Find where the given text appears and provide that cell's center as (x, y) coordinate. 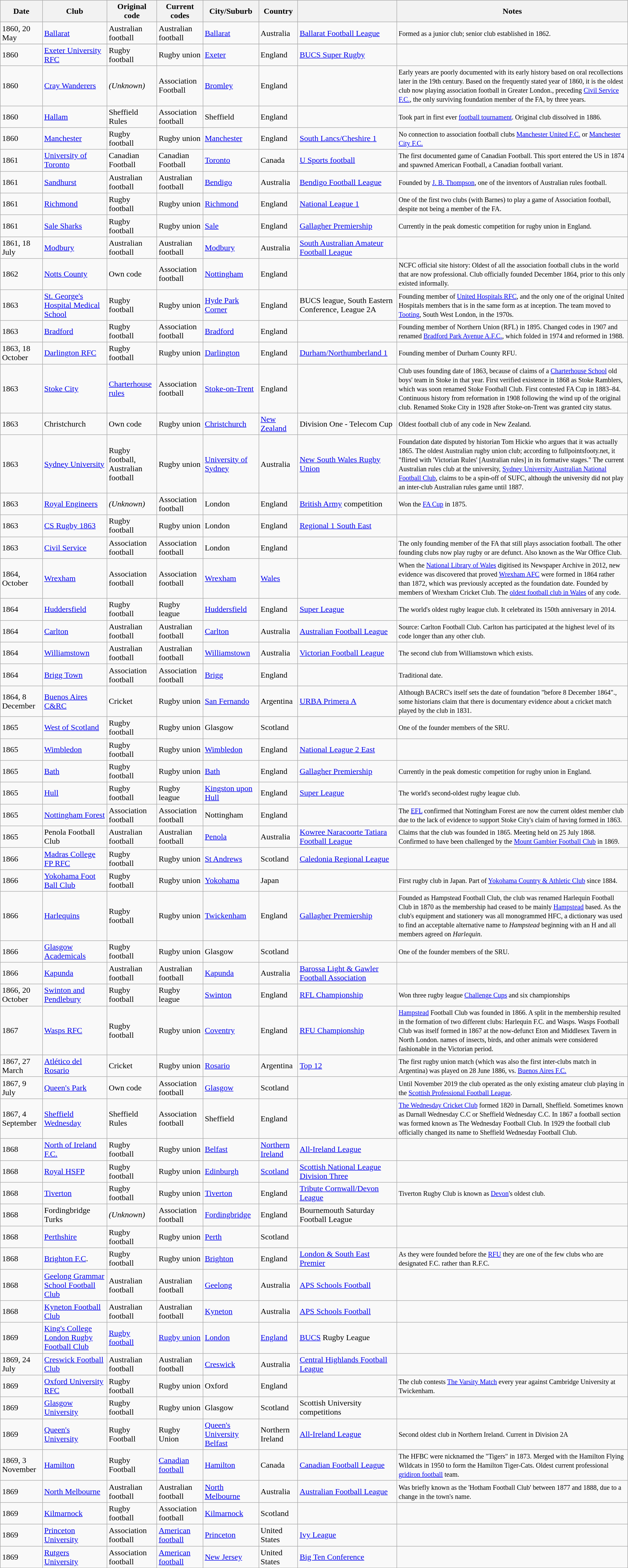
1862 (21, 274)
Darlington RFC (74, 353)
Wasps RFC (74, 1030)
BUCS league, South Eastern Conference, League 2A (348, 305)
New Zealand (278, 424)
CS Rugby 1863 (74, 526)
Founded by J. B. Thompson, one of the inventors of Australian rules football. (512, 182)
Exeter University RFC (74, 55)
Brigg Town (74, 675)
Yokohama Foot Ball Club (74, 881)
BUCS Super Rugby (348, 55)
Belfast (231, 1149)
Sandhurst (74, 182)
Penola Football Club (74, 837)
Charterhouse rules (132, 389)
Royal HSFP (74, 1171)
Notts County (74, 274)
Rugby Union (180, 1434)
Brighton (231, 1259)
1866, 20 October (21, 995)
Sheffield Wednesday (74, 1118)
Penola (231, 837)
Notes (512, 11)
St Andrews (231, 859)
Bromley (231, 86)
Geelong Grammar School Football Club (74, 1285)
Atlético del Rosario (74, 1066)
British Army competition (348, 504)
Bournemouth Saturday Football League (348, 1215)
Took part in first ever football tournament. Original club dissolved in 1886. (512, 117)
Harlequins (74, 916)
Oxford (231, 1386)
1860, 20 May (21, 33)
BUCS Rugby League (348, 1338)
Stoke-on-Trent (231, 389)
First rugby club in Japan. Part of Yokohama Country & Athletic Club since 1884. (512, 881)
Exeter (231, 55)
Geelong (231, 1285)
Bendigo (231, 182)
1867, 4 September (21, 1118)
The world's second-oldest rugby league club. (512, 793)
Formed as a junior club; senior club established in 1862. (512, 33)
Oldest football club of any code in New Zealand. (512, 424)
Rutgers University (74, 1557)
Traditional date. (512, 675)
As they were founded before the RFU they are one of the few clubs who are designated F.C. rather than R.F.C. (512, 1259)
Queen's University Belfast (231, 1434)
Toronto (231, 160)
Brighton F.C. (74, 1259)
London & South East Premier (348, 1259)
Caledonia Regional League (348, 859)
Tiverton Rugby Club is known as Devon's oldest club. (512, 1193)
The second club from Williamstown which exists. (512, 653)
1867, 27 March (21, 1066)
Creswick Football Club (74, 1364)
Tribute Cornwall/Devon League (348, 1193)
Swinton and Pendlebury (74, 995)
Won the FA Cup in 1875. (512, 504)
Second oldest club in Northern Ireland. Current in Division 2A (512, 1434)
The first documented game of Canadian Football. This sport entered the US in 1874 and spawned American Football, a Canadian football variant. (512, 160)
West of Scotland (74, 728)
Was briefly known as the 'Hotham Football Club' between 1877 and 1888, due to a change in the town's name. (512, 1491)
Twickenham (231, 916)
Until November 2019 the club operated as the only existing amateur club playing in the Scottish Professional Football League. (512, 1087)
Queen's University (74, 1434)
University of Sydney (231, 464)
1869, 24 July (21, 1364)
Stoke City (74, 389)
No connection to association football clubs Manchester United F.C. or Manchester City F.C. (512, 138)
Kyneton Football Club (74, 1312)
1864, 8 December (21, 701)
San Fernando (231, 701)
Scottish University competitions (348, 1408)
Princeton University (74, 1535)
Kingston upon Hull (231, 793)
Glasgow Academicals (74, 951)
Country (278, 11)
Sale (231, 226)
Princeton (231, 1535)
1869, 3 November (21, 1465)
Coventry (231, 1030)
Regional 1 South East (348, 526)
Rosario (231, 1066)
Club (74, 11)
Fordingbridge Turks (74, 1215)
Kowree Naracoorte Tatiara Football League (348, 837)
Wales (278, 579)
South Australian Amateur Football League (348, 248)
Ivy League (348, 1535)
Founding member of Durham County RFU. (512, 353)
Hull (74, 793)
Kyneton (231, 1312)
Current codes (180, 11)
New South Wales Rugby Union (348, 464)
Canadian football (180, 1465)
South Lancs/Cheshire 1 (348, 138)
RFL Championship (348, 995)
1863, 18 October (21, 353)
Division One - Telecom Cup (348, 424)
North of Ireland F.C. (74, 1149)
The world's oldest rugby league club. It celebrated its 150th anniversary in 2014. (512, 609)
Swinton (231, 995)
U Sports football (348, 160)
1861, 18 July (21, 248)
Canadian Football League (348, 1465)
Source: Carlton Football Club. Carlton has participated at the highest level of its code longer than any other club. (512, 631)
Edinburgh (231, 1171)
Fordingbridge (231, 1215)
Sydney University (74, 464)
Yokohama (231, 881)
Madras College FP RFC (74, 859)
Barossa Light & Gawler Football Association (348, 973)
Buenos Aires C&RC (74, 701)
Scottish National League Division Three (348, 1171)
National League 1 (348, 204)
Original code (132, 11)
Rugby football, Australian football (132, 464)
URBA Primera A (348, 701)
Sale Sharks (74, 226)
City/Suburb (231, 11)
Ballarat Football League (348, 33)
St. George's Hospital Medical School (74, 305)
New Jersey (231, 1557)
Oxford University RFC (74, 1386)
Cray Wanderers (74, 86)
National League 2 East (348, 749)
University of Toronto (74, 160)
RFU Championship (348, 1030)
Central Highlands Football League (348, 1364)
Glasgow University (74, 1408)
Creswick (231, 1364)
Hallam (74, 117)
Big Ten Conference (348, 1557)
1864, October (21, 579)
Durham/Northumberland 1 (348, 353)
Civil Service (74, 548)
1867 (21, 1030)
One of the first two clubs (with Barnes) to play a game of Association football, despite not being a member of the FA. (512, 204)
Won three rugby league Challenge Cups and six championships (512, 995)
Perthshire (74, 1237)
Association Football (180, 86)
The club contests The Varsity Match every year against Cambridge University at Twickenham. (512, 1386)
Bendigo Football League (348, 182)
Claims that the club was founded in 1865. Meeting held on 25 July 1868. Confirmed to have been challenged by the Mount Gambier Football Club in 1869. (512, 837)
Top 12 (348, 1066)
Brigg (231, 675)
Royal Engineers (74, 504)
Victorian Football League (348, 653)
The first rugby union match (which was also the first inter-clubs match in Argentina) was played on 28 June 1886, vs. Buenos Aires F.C. (512, 1066)
1867, 9 July (21, 1087)
Darlington (231, 353)
Japan (278, 881)
Nottingham Forest (74, 815)
Date (21, 11)
Queen's Park (74, 1087)
King's College London Rugby Football Club (74, 1338)
Hyde Park Corner (231, 305)
Perth (231, 1237)
